Return the (X, Y) coordinate for the center point of the cell that contains the specified text.  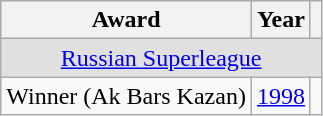
Award (126, 20)
Year (280, 20)
Winner (Ak Bars Kazan) (126, 96)
1998 (280, 96)
Russian Superleague (162, 58)
